Output the [x, y] coordinate of the center of the cell containing the given text.  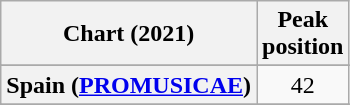
Spain (PROMUSICAE) [129, 85]
Chart (2021) [129, 34]
Peakposition [303, 34]
42 [303, 85]
